Search for the cell housing the specified text and yield its [X, Y] center coordinate. 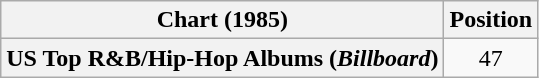
47 [491, 58]
Chart (1985) [222, 20]
Position [491, 20]
US Top R&B/Hip-Hop Albums (Billboard) [222, 58]
